Search for the cell housing the specified text and yield its (x, y) center coordinate. 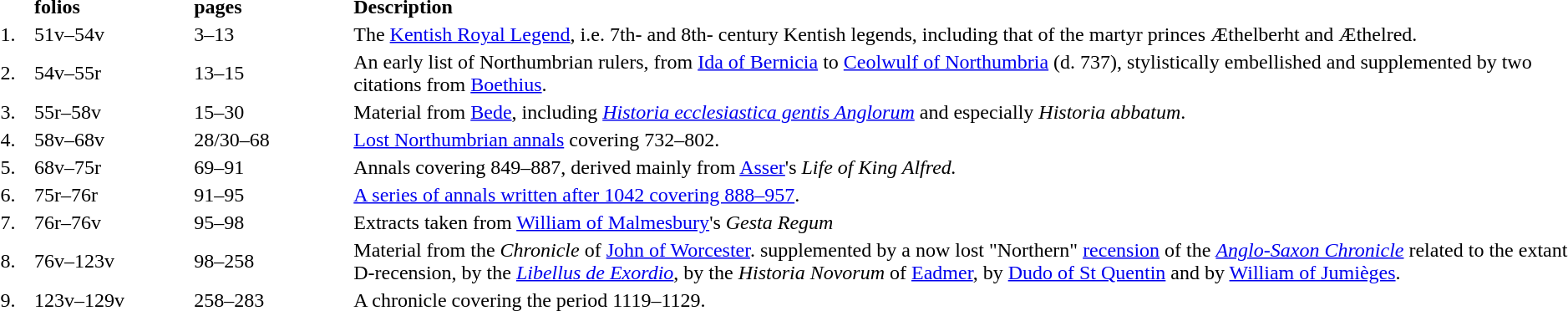
15–30 (271, 112)
76v–123v (112, 261)
68v–75r (112, 167)
28/30–68 (271, 140)
55r–58v (112, 112)
13–15 (271, 74)
3–13 (271, 34)
54v–55r (112, 74)
91–95 (271, 195)
58v–68v (112, 140)
51v–54v (112, 34)
98–258 (271, 261)
95–98 (271, 222)
69–91 (271, 167)
76r–76v (112, 222)
75r–76r (112, 195)
